Capture the cell that displays the provided text and extract its [X, Y] central coordinate. 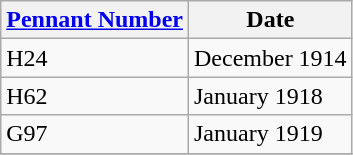
Pennant Number [95, 20]
December 1914 [270, 58]
G97 [95, 134]
January 1918 [270, 96]
H24 [95, 58]
Date [270, 20]
H62 [95, 96]
January 1919 [270, 134]
